From the cell containing the given text, extract its center point as [X, Y] coordinate. 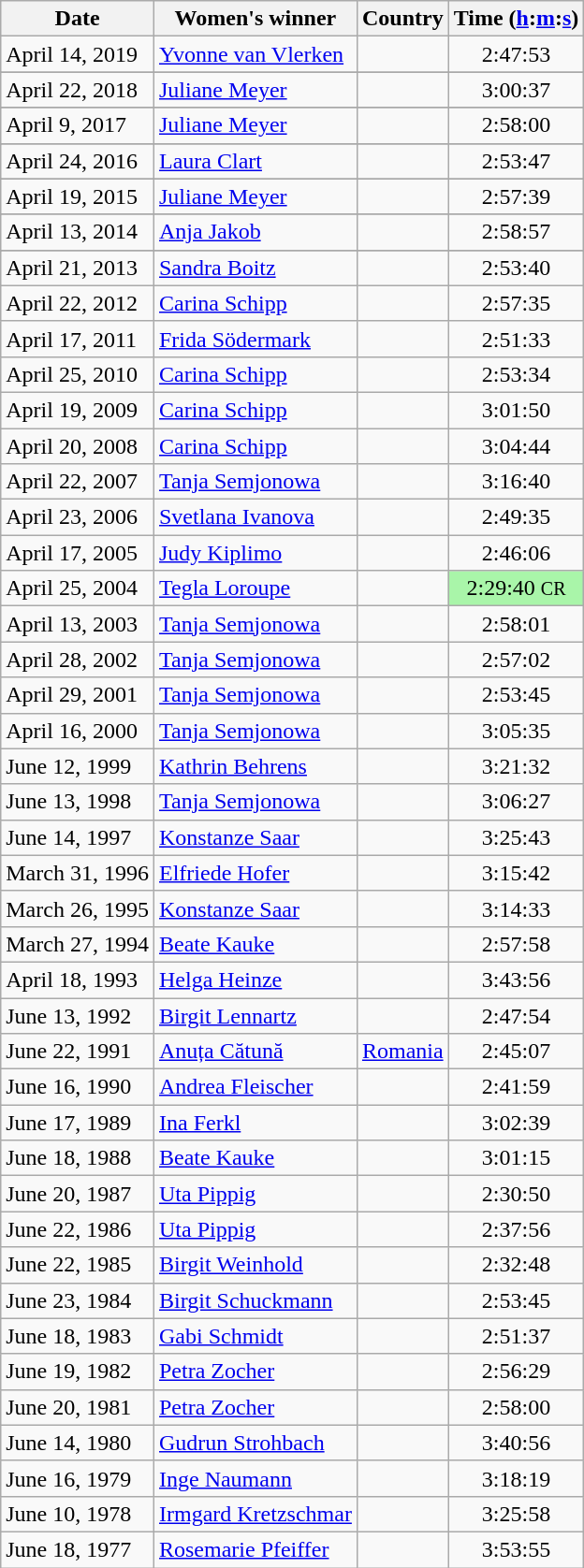
April 16, 2000 [78, 731]
March 26, 1995 [78, 908]
April 23, 2006 [78, 517]
2:46:06 [517, 553]
Laura Clart [255, 161]
Rosemarie Pfeiffer [255, 1549]
2:29:40 CR [517, 588]
Gudrun Strohbach [255, 1443]
2:53:40 [517, 268]
April 17, 2011 [78, 339]
Gabi Schmidt [255, 1336]
Sandra Boitz [255, 268]
3:21:32 [517, 766]
Inge Naumann [255, 1478]
June 20, 1987 [78, 1194]
June 22, 1991 [78, 1052]
June 10, 1978 [78, 1514]
March 31, 1996 [78, 873]
Yvonne van Vlerken [255, 54]
Women's winner [255, 19]
April 22, 2012 [78, 303]
June 17, 1989 [78, 1123]
April 28, 2002 [78, 660]
3:53:55 [517, 1549]
Irmgard Kretzschmar [255, 1514]
April 24, 2016 [78, 161]
2:51:33 [517, 339]
2:41:59 [517, 1087]
3:15:42 [517, 873]
June 14, 1997 [78, 837]
2:51:37 [517, 1336]
3:25:58 [517, 1514]
June 22, 1986 [78, 1229]
April 22, 2018 [78, 90]
April 9, 2017 [78, 125]
Kathrin Behrens [255, 766]
April 14, 2019 [78, 54]
April 18, 1993 [78, 980]
3:40:56 [517, 1443]
April 19, 2015 [78, 196]
Judy Kiplimo [255, 553]
April 25, 2004 [78, 588]
June 18, 1988 [78, 1158]
3:01:15 [517, 1158]
June 23, 1984 [78, 1300]
2:57:58 [517, 944]
June 20, 1981 [78, 1407]
2:57:02 [517, 660]
Ina Ferkl [255, 1123]
Birgit Schuckmann [255, 1300]
June 13, 1998 [78, 802]
June 12, 1999 [78, 766]
June 16, 1979 [78, 1478]
Date [78, 19]
2:56:29 [517, 1372]
3:16:40 [517, 482]
June 18, 1977 [78, 1549]
Country [402, 19]
April 25, 2010 [78, 374]
Anja Jakob [255, 232]
April 13, 2003 [78, 624]
2:49:35 [517, 517]
2:53:34 [517, 374]
Tegla Loroupe [255, 588]
2:47:54 [517, 1015]
Time (h:m:s) [517, 19]
2:53:47 [517, 161]
Birgit Weinhold [255, 1265]
March 27, 1994 [78, 944]
2:57:35 [517, 303]
Frida Södermark [255, 339]
June 19, 1982 [78, 1372]
3:01:50 [517, 410]
3:02:39 [517, 1123]
Anuța Cătună [255, 1052]
June 22, 1985 [78, 1265]
June 18, 1983 [78, 1336]
Andrea Fleischer [255, 1087]
3:05:35 [517, 731]
June 13, 1992 [78, 1015]
2:32:48 [517, 1265]
2:58:57 [517, 232]
April 13, 2014 [78, 232]
June 16, 1990 [78, 1087]
3:43:56 [517, 980]
3:18:19 [517, 1478]
April 19, 2009 [78, 410]
Elfriede Hofer [255, 873]
Romania [402, 1052]
2:58:01 [517, 624]
Helga Heinze [255, 980]
2:57:39 [517, 196]
3:25:43 [517, 837]
2:30:50 [517, 1194]
April 29, 2001 [78, 695]
2:37:56 [517, 1229]
3:00:37 [517, 90]
June 14, 1980 [78, 1443]
3:06:27 [517, 802]
2:45:07 [517, 1052]
Birgit Lennartz [255, 1015]
April 17, 2005 [78, 553]
April 20, 2008 [78, 446]
April 22, 2007 [78, 482]
Svetlana Ivanova [255, 517]
2:47:53 [517, 54]
April 21, 2013 [78, 268]
3:14:33 [517, 908]
3:04:44 [517, 446]
